Identify which cell holds the provided text, then report its [X, Y] central coordinate. 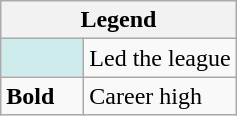
Legend [118, 20]
Bold [42, 96]
Career high [160, 96]
Led the league [160, 58]
